Find where the given text appears and provide that cell's center as [x, y] coordinate. 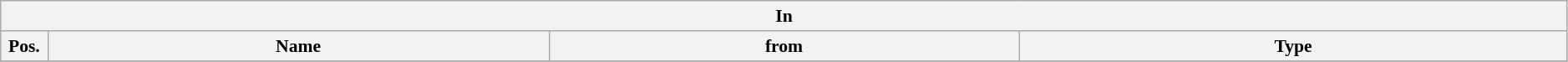
Pos. [24, 46]
from [784, 46]
Type [1293, 46]
In [784, 16]
Name [298, 46]
